Capture the cell that displays the provided text and extract its (x, y) central coordinate. 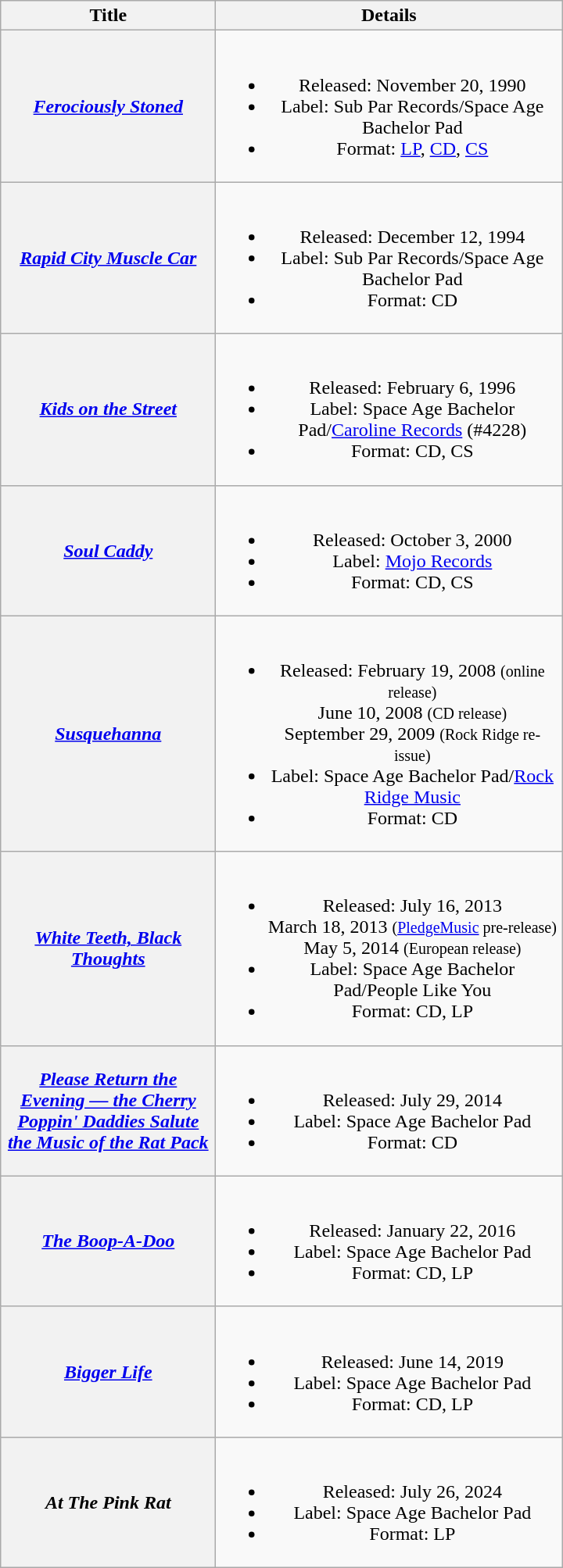
Released: October 3, 2000Label: Mojo RecordsFormat: CD, CS (389, 550)
Kids on the Street (108, 409)
Bigger Life (108, 1372)
Released: December 12, 1994Label: Sub Par Records/Space Age Bachelor PadFormat: CD (389, 258)
Please Return the Evening — the Cherry Poppin' Daddies Salute the Music of the Rat Pack (108, 1111)
Released: November 20, 1990Label: Sub Par Records/Space Age Bachelor PadFormat: LP, CD, CS (389, 106)
Rapid City Muscle Car (108, 258)
Title (108, 16)
Released: July 29, 2014Label: Space Age Bachelor PadFormat: CD (389, 1111)
Susquehanna (108, 734)
At The Pink Rat (108, 1502)
Released: July 26, 2024Label: Space Age Bachelor PadFormat: LP (389, 1502)
The Boop-A-Doo (108, 1241)
White Teeth, Black Thoughts (108, 948)
Soul Caddy (108, 550)
Details (389, 16)
Released: January 22, 2016Label: Space Age Bachelor PadFormat: CD, LP (389, 1241)
Ferociously Stoned (108, 106)
Released: February 6, 1996Label: Space Age Bachelor Pad/Caroline Records (#4228)Format: CD, CS (389, 409)
Released: June 14, 2019Label: Space Age Bachelor PadFormat: CD, LP (389, 1372)
